Return the [x, y] coordinate for the center point of the cell that contains the specified text.  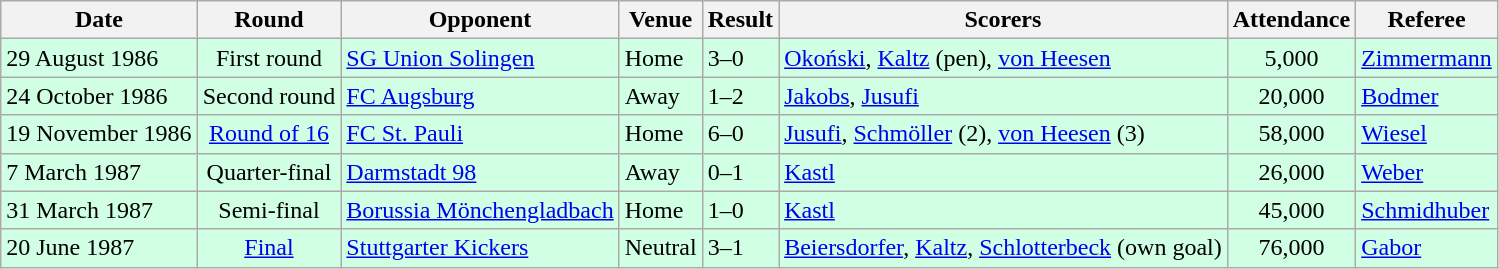
Stuttgarter Kickers [480, 248]
1–2 [740, 96]
First round [269, 58]
Final [269, 248]
45,000 [1291, 210]
5,000 [1291, 58]
Date [99, 20]
Round of 16 [269, 134]
Gabor [1427, 248]
Wiesel [1427, 134]
20 June 1987 [99, 248]
Borussia Mönchengladbach [480, 210]
7 March 1987 [99, 172]
Schmidhuber [1427, 210]
Neutral [660, 248]
Second round [269, 96]
Opponent [480, 20]
Okoński, Kaltz (pen), von Heesen [1004, 58]
31 March 1987 [99, 210]
Referee [1427, 20]
Darmstadt 98 [480, 172]
Weber [1427, 172]
26,000 [1291, 172]
Result [740, 20]
76,000 [1291, 248]
Scorers [1004, 20]
SG Union Solingen [480, 58]
0–1 [740, 172]
24 October 1986 [99, 96]
Beiersdorfer, Kaltz, Schlotterbeck (own goal) [1004, 248]
Round [269, 20]
Attendance [1291, 20]
6–0 [740, 134]
3–1 [740, 248]
Quarter-final [269, 172]
FC St. Pauli [480, 134]
Jakobs, Jusufi [1004, 96]
Jusufi, Schmöller (2), von Heesen (3) [1004, 134]
3–0 [740, 58]
FC Augsburg [480, 96]
Zimmermann [1427, 58]
Bodmer [1427, 96]
20,000 [1291, 96]
1–0 [740, 210]
19 November 1986 [99, 134]
Semi-final [269, 210]
29 August 1986 [99, 58]
58,000 [1291, 134]
Venue [660, 20]
